Provide the (X, Y) coordinate of the cell's center where the given text is located.  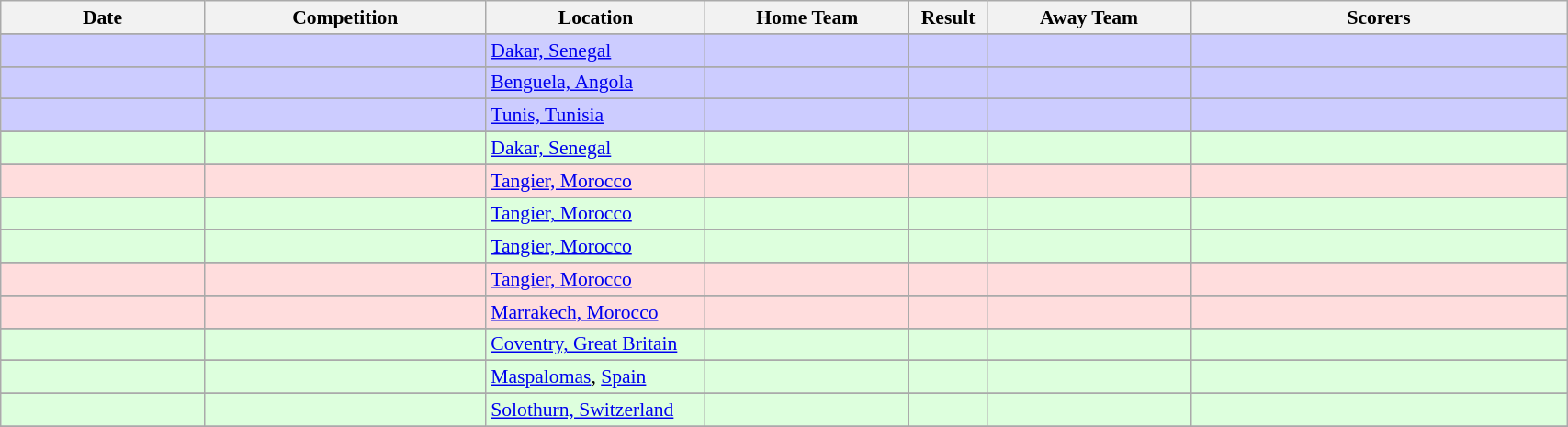
Solothurn, Switzerland (595, 410)
Marrakech, Morocco (595, 312)
Tunis, Tunisia (595, 116)
Competition (345, 17)
Scorers (1378, 17)
Coventry, Great Britain (595, 344)
Date (103, 17)
Home Team (807, 17)
Result (948, 17)
Away Team (1089, 17)
Benguela, Angola (595, 83)
Location (595, 17)
Maspalomas, Spain (595, 377)
